Extract the (x, y) coordinate from the center of the cell holding the provided text.  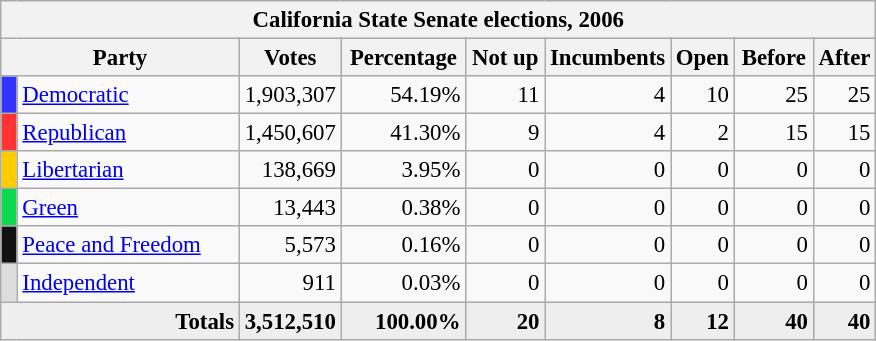
Peace and Freedom (128, 245)
3,512,510 (290, 321)
41.30% (404, 133)
Totals (120, 321)
911 (290, 283)
California State Senate elections, 2006 (438, 20)
Republican (128, 133)
Party (120, 58)
13,443 (290, 208)
20 (506, 321)
After (844, 58)
Votes (290, 58)
Incumbents (608, 58)
5,573 (290, 245)
10 (703, 95)
Before (774, 58)
Open (703, 58)
0.16% (404, 245)
Independent (128, 283)
12 (703, 321)
Democratic (128, 95)
11 (506, 95)
Green (128, 208)
Libertarian (128, 170)
2 (703, 133)
Not up (506, 58)
Percentage (404, 58)
54.19% (404, 95)
0.03% (404, 283)
1,903,307 (290, 95)
100.00% (404, 321)
8 (608, 321)
9 (506, 133)
3.95% (404, 170)
1,450,607 (290, 133)
0.38% (404, 208)
138,669 (290, 170)
